Locate the cell with the specified text and output its (x, y) center coordinate. 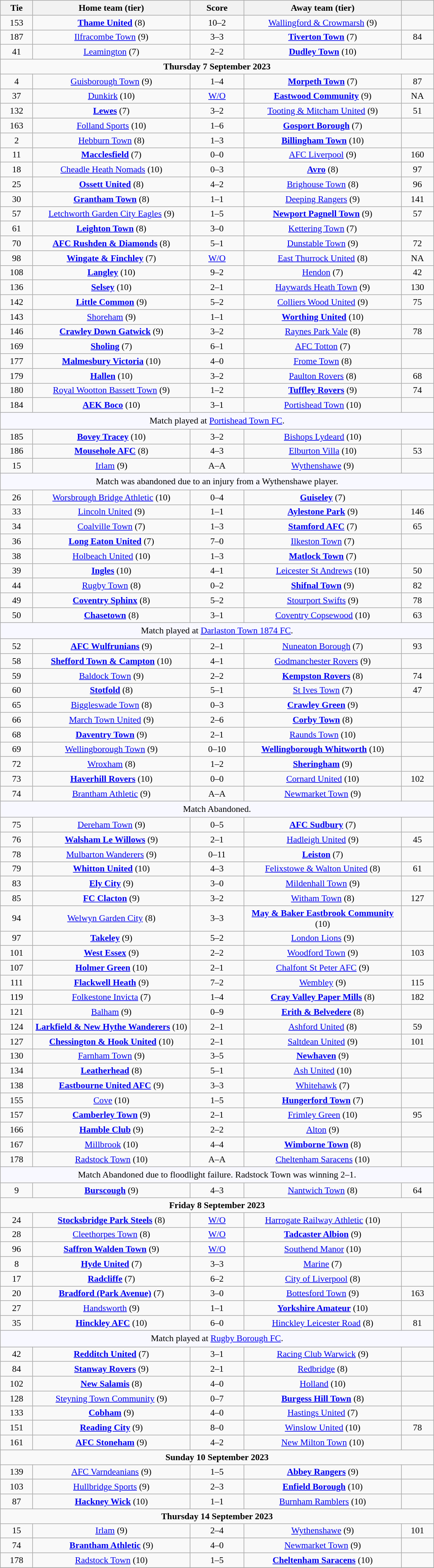
Coventry Copsewood (10) (323, 615)
Royal Wootton Bassett Town (9) (111, 390)
Bottesford Town (9) (323, 1294)
Newport Pagnell Town (9) (323, 214)
Long Eaton United (7) (111, 542)
Southend Manor (10) (323, 1249)
Burscough (9) (111, 1191)
Whitehawk (7) (323, 1086)
Ossett United (8) (111, 185)
9 (17, 1191)
Camberley Town (9) (111, 1115)
Aylestone Park (9) (323, 512)
177 (17, 361)
Steyning Town Community (9) (111, 1399)
Chasetown (8) (111, 615)
Shoreham (9) (111, 317)
Winslow United (10) (323, 1428)
33 (17, 512)
New Salamis (8) (111, 1384)
107 (17, 968)
Wellingborough Town (9) (111, 749)
70 (17, 243)
London Lions (9) (323, 938)
Cleethorpes Town (8) (111, 1235)
41 (17, 52)
Hallen (10) (111, 376)
Brighouse Town (8) (323, 185)
Leamington (7) (111, 52)
Woodford Town (9) (323, 953)
May & Baker Eastbrook Community (10) (323, 918)
Baldock Town (9) (111, 676)
28 (17, 1235)
139 (17, 1472)
Redditch United (7) (111, 1354)
Burnham Ramblers (10) (323, 1501)
AFC Stoneham (9) (111, 1443)
7–0 (217, 542)
Cobham (9) (111, 1413)
Stanway Rovers (9) (111, 1369)
128 (17, 1399)
Match Abandoned due to floodlight failure. Radstock Town was winning 2–1. (217, 1175)
Hullbridge Sports (9) (111, 1487)
52 (17, 647)
64 (417, 1191)
Alton (9) (323, 1130)
Elburton Villa (10) (323, 451)
Hastings United (7) (323, 1413)
Worsbrough Bridge Athletic (10) (111, 497)
17 (17, 1279)
20 (17, 1294)
Tooting & Mitcham United (9) (323, 111)
East Thurrock United (8) (323, 258)
Worthing United (10) (323, 317)
185 (17, 437)
169 (17, 347)
Radcliffe (7) (111, 1279)
Match played at Rugby Borough FC. (217, 1339)
Deeping Rangers (9) (323, 199)
167 (17, 1144)
Dereham Town (9) (111, 825)
Crawley Green (9) (323, 705)
Takeley (9) (111, 938)
Holland (10) (323, 1384)
Lincoln United (9) (111, 512)
76 (17, 840)
Langley (10) (111, 273)
Crawley Down Gatwick (9) (111, 332)
Balham (9) (111, 1012)
8–0 (217, 1428)
180 (17, 390)
179 (17, 376)
Dunkirk (10) (111, 96)
0–5 (217, 825)
Nantwich Town (8) (323, 1191)
Leighton Town (8) (111, 229)
Marine (7) (323, 1264)
Hendon (7) (323, 273)
Sheringham (9) (323, 764)
Tie (17, 8)
143 (17, 317)
Holbeach United (10) (111, 556)
Cove (10) (111, 1100)
Hinckley Leicester Road (8) (323, 1323)
Thursday 14 September 2023 (217, 1516)
Selsey (10) (111, 288)
Farnham Town (9) (111, 1056)
Macclesfield (7) (111, 155)
2 (17, 140)
161 (17, 1443)
AEK Boco (10) (111, 405)
108 (17, 273)
Saffron Walden Town (9) (111, 1249)
157 (17, 1115)
Mildenhall Town (9) (323, 884)
182 (417, 997)
121 (17, 1012)
Erith & Belvedere (8) (323, 1012)
Stocksbridge Park Steels (8) (111, 1220)
Hinckley AFC (10) (111, 1323)
Stotfold (8) (111, 690)
119 (17, 997)
AFC Wulfrunians (9) (111, 647)
Kempston Rovers (8) (323, 676)
60 (17, 690)
Score (217, 8)
6–2 (217, 1279)
2–4 (217, 1531)
Shefford Town & Campton (10) (111, 661)
166 (17, 1130)
Matlock Town (7) (323, 556)
1–6 (217, 126)
Corby Town (8) (323, 720)
Wallingford & Crowmarsh (9) (323, 23)
Whitton United (10) (111, 869)
39 (17, 571)
Welwyn Garden City (8) (111, 918)
Racing Club Warwick (9) (323, 1354)
Dunstable Town (9) (323, 243)
Wembley (9) (323, 983)
Reading City (9) (111, 1428)
Mousehole AFC (8) (111, 451)
Burgess Hill Town (8) (323, 1399)
Harrogate Railway Athletic (10) (323, 1220)
73 (17, 779)
63 (417, 615)
Ashford United (8) (323, 1027)
3–5 (217, 1056)
10–2 (217, 23)
184 (17, 405)
69 (17, 749)
AFC Totton (7) (323, 347)
Morpeth Town (7) (323, 81)
93 (417, 647)
Guisborough Town (9) (111, 81)
124 (17, 1027)
Ilfracombe Town (9) (111, 37)
24 (17, 1220)
Walsham Le Willows (9) (111, 840)
New Milton Town (10) (323, 1443)
111 (17, 983)
82 (417, 586)
Abbey Rangers (9) (323, 1472)
Bishops Lydeard (10) (323, 437)
Handsworth (9) (111, 1309)
West Essex (9) (111, 953)
0–11 (217, 854)
37 (17, 96)
Eastwood Community (9) (323, 96)
Home team (tier) (111, 8)
8 (17, 1264)
Eastbourne United AFC (9) (111, 1086)
18 (17, 170)
Match was abandoned due to an injury from a Wythenshawe player. (217, 482)
Stourport Swifts (9) (323, 600)
St Ives Town (7) (323, 690)
Gosport Borough (7) (323, 126)
27 (17, 1309)
160 (417, 155)
Ely City (9) (111, 884)
Paulton Rovers (8) (323, 376)
9–2 (217, 273)
Match played at Portishead Town FC. (217, 421)
Stamford AFC (7) (323, 527)
Flackwell Heath (9) (111, 983)
138 (17, 1086)
2–6 (217, 720)
0–9 (217, 1012)
Hebburn Town (8) (111, 140)
Enfield Borough (10) (323, 1487)
Wingate & Finchley (7) (111, 258)
11 (17, 155)
Bovey Tracey (10) (111, 437)
Tadcaster Albion (9) (323, 1235)
FC Clacton (9) (111, 899)
Portishead Town (10) (323, 405)
Lewes (7) (111, 111)
Thursday 7 September 2023 (217, 67)
58 (17, 661)
Tuffley Rovers (9) (323, 390)
Redbridge (8) (323, 1369)
142 (17, 302)
187 (17, 37)
Folkestone Invicta (7) (111, 997)
Rugby Town (8) (111, 586)
Folland Sports (10) (111, 126)
94 (17, 918)
6–0 (217, 1323)
Away team (tier) (323, 8)
35 (17, 1323)
66 (17, 720)
134 (17, 1071)
45 (417, 840)
155 (17, 1100)
AFC Varndeanians (9) (111, 1472)
AFC Rushden & Diamonds (8) (111, 243)
Wroxham (8) (111, 764)
4 (17, 81)
Grantham Town (8) (111, 199)
0–7 (217, 1399)
132 (17, 111)
136 (17, 288)
Friday 8 September 2023 (217, 1205)
Cornard United (10) (323, 779)
81 (417, 1323)
Letchworth Garden City Eagles (9) (111, 214)
Holmer Green (10) (111, 968)
Felixstowe & Walton United (8) (323, 869)
Cheadle Heath Nomads (10) (111, 170)
Shifnal Town (9) (323, 586)
Sunday 10 September 2023 (217, 1457)
49 (17, 600)
186 (17, 451)
44 (17, 586)
Hadleigh United (9) (323, 840)
Millbrook (10) (111, 1144)
Leatherhead (8) (111, 1071)
7–2 (217, 983)
Hamble Club (9) (111, 1130)
Godmanchester Rovers (9) (323, 661)
0–10 (217, 749)
March Town United (9) (111, 720)
Ilkeston Town (7) (323, 542)
4–4 (217, 1144)
141 (417, 199)
Kettering Town (7) (323, 229)
Bradford (Park Avenue) (7) (111, 1294)
Leicester St Andrews (10) (323, 571)
Frome Town (8) (323, 361)
Hackney Wick (10) (111, 1501)
Chessington & Hook United (10) (111, 1042)
Cray Valley Paper Mills (8) (323, 997)
Match played at Darlaston Town 1874 FC. (217, 631)
Leiston (7) (323, 854)
Hyde United (7) (111, 1264)
151 (17, 1428)
Dudley Town (10) (323, 52)
Malmesbury Victoria (10) (111, 361)
Little Common (9) (111, 302)
Coventry Sphinx (8) (111, 600)
Mulbarton Wanderers (9) (111, 854)
Billingham Town (10) (323, 140)
City of Liverpool (8) (323, 1279)
Haverhill Rovers (10) (111, 779)
36 (17, 542)
133 (17, 1413)
0–4 (217, 497)
83 (17, 884)
2–3 (217, 1487)
Witham Town (8) (323, 899)
34 (17, 527)
0–2 (217, 586)
Avro (8) (323, 170)
98 (17, 258)
Yorkshire Amateur (10) (323, 1309)
Frimley Green (10) (323, 1115)
6–1 (217, 347)
26 (17, 497)
AFC Sudbury (7) (323, 825)
Raynes Park Vale (8) (323, 332)
115 (417, 983)
95 (417, 1115)
Haywards Heath Town (9) (323, 288)
Thame United (8) (111, 23)
Colliers Wood United (9) (323, 302)
53 (417, 451)
Coalville Town (7) (111, 527)
Wimborne Town (8) (323, 1144)
Saltdean United (9) (323, 1042)
Match Abandoned. (217, 809)
Daventry Town (9) (111, 735)
153 (17, 23)
Ingles (10) (111, 571)
51 (417, 111)
Biggleswade Town (8) (111, 705)
Guiseley (7) (323, 497)
Larkfield & New Hythe Wanderers (10) (111, 1027)
Sholing (7) (111, 347)
Hungerford Town (7) (323, 1100)
79 (17, 869)
AFC Liverpool (9) (323, 155)
38 (17, 556)
Wellingborough Whitworth (10) (323, 749)
Nuneaton Borough (7) (323, 647)
85 (17, 899)
30 (17, 199)
Tiverton Town (7) (323, 37)
Raunds Town (10) (323, 735)
25 (17, 185)
Ash United (10) (323, 1071)
Newhaven (9) (323, 1056)
47 (417, 690)
Chalfont St Peter AFC (9) (323, 968)
